Pinpoint the cell where the given text exists, returning its (X, Y) midpoint coordinate. 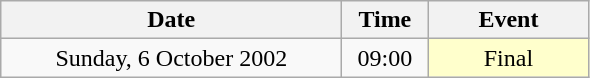
Event (508, 20)
Final (508, 58)
09:00 (385, 58)
Date (172, 20)
Time (385, 20)
Sunday, 6 October 2002 (172, 58)
